Search for the cell housing the specified text and yield its (X, Y) center coordinate. 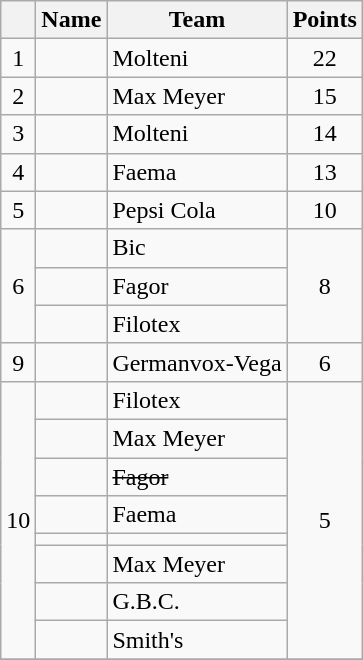
8 (324, 286)
Bic (197, 248)
1 (18, 58)
22 (324, 58)
G.B.C. (197, 602)
3 (18, 134)
15 (324, 96)
Smith's (197, 640)
2 (18, 96)
14 (324, 134)
Name (72, 20)
9 (18, 362)
4 (18, 172)
Pepsi Cola (197, 210)
13 (324, 172)
Team (197, 20)
Germanvox-Vega (197, 362)
Points (324, 20)
